Identify which cell holds the provided text, then report its (x, y) central coordinate. 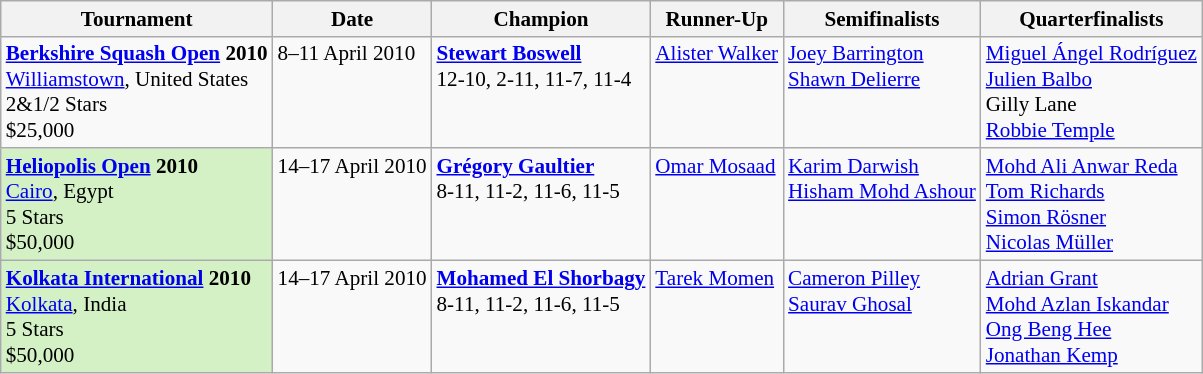
Champion (542, 18)
Mohamed El Shorbagy8-11, 11-2, 11-6, 11-5 (542, 316)
Quarterfinalists (1092, 18)
Alister Walker (716, 92)
Adrian Grant Mohd Azlan Iskandar Ong Beng Hee Jonathan Kemp (1092, 316)
Kolkata International 2010 Kolkata, India5 Stars$50,000 (137, 316)
Berkshire Squash Open 2010 Williamstown, United States2&1/2 Stars$25,000 (137, 92)
Semifinalists (882, 18)
Heliopolis Open 2010 Cairo, Egypt5 Stars$50,000 (137, 204)
Mohd Ali Anwar Reda Tom Richards Simon Rösner Nicolas Müller (1092, 204)
Tarek Momen (716, 316)
Cameron Pilley Saurav Ghosal (882, 316)
Stewart Boswell12-10, 2-11, 11-7, 11-4 (542, 92)
Miguel Ángel Rodríguez Julien Balbo Gilly Lane Robbie Temple (1092, 92)
Joey Barrington Shawn Delierre (882, 92)
Tournament (137, 18)
Date (352, 18)
Karim Darwish Hisham Mohd Ashour (882, 204)
Grégory Gaultier8-11, 11-2, 11-6, 11-5 (542, 204)
Omar Mosaad (716, 204)
Runner-Up (716, 18)
8–11 April 2010 (352, 92)
